Search for the cell housing the specified text and yield its [X, Y] center coordinate. 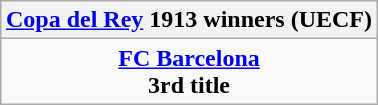
Copa del Rey 1913 winners (UECF) [188, 20]
FC Barcelona3rd title [188, 72]
